For the text-containing cell, return its midpoint in (X, Y) coordinate format. 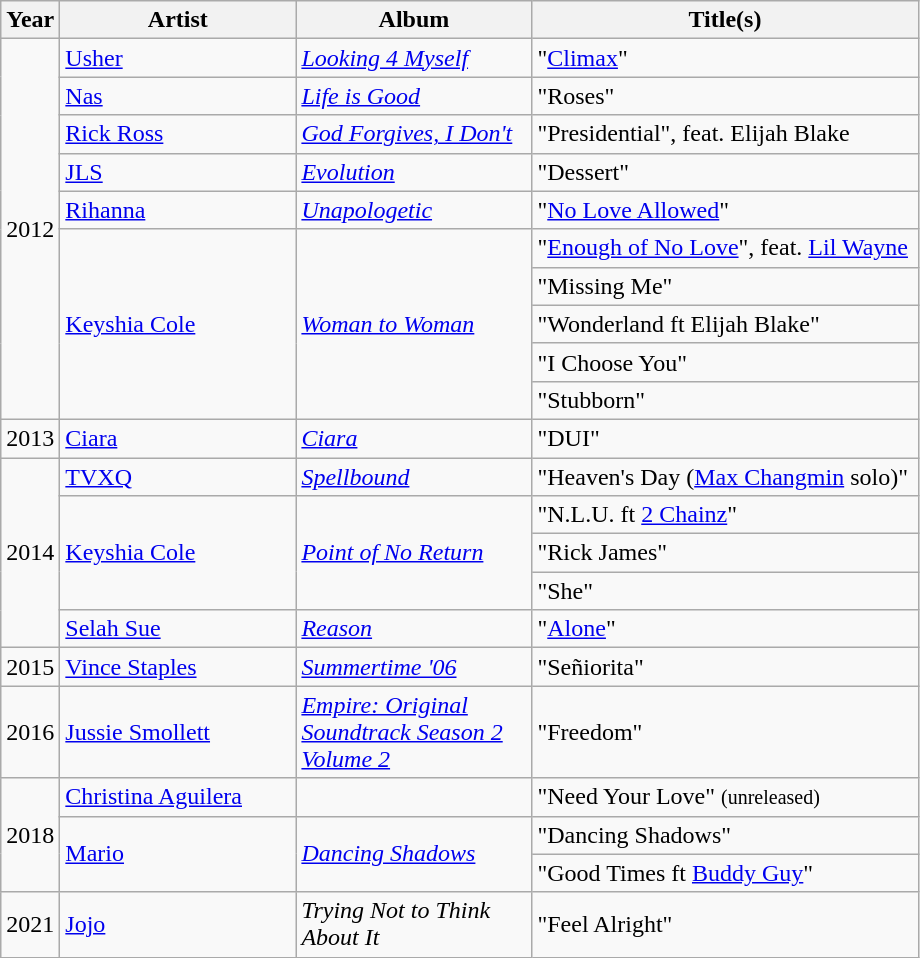
Nas (178, 96)
Life is Good (414, 96)
Point of No Return (414, 553)
Vince Staples (178, 667)
"No Love Allowed" (725, 210)
"Heaven's Day (Max Changmin solo)" (725, 477)
Summertime '06 (414, 667)
Christina Aguilera (178, 797)
"She" (725, 591)
Artist (178, 20)
2018 (30, 835)
"N.L.U. ft 2 Chainz" (725, 515)
"Dancing Shadows" (725, 835)
Dancing Shadows (414, 854)
"Need Your Love" (unreleased) (725, 797)
2021 (30, 924)
"DUI" (725, 438)
Empire: Original Soundtrack Season 2 Volume 2 (414, 732)
Year (30, 20)
Woman to Woman (414, 324)
God Forgives, I Don't (414, 134)
2012 (30, 230)
"Climax" (725, 58)
Title(s) (725, 20)
"Roses" (725, 96)
"Feel Alright" (725, 924)
"Missing Me" (725, 286)
"Alone" (725, 629)
Album (414, 20)
Spellbound (414, 477)
Usher (178, 58)
Trying Not to Think About It (414, 924)
Reason (414, 629)
"Wonderland ft Elijah Blake" (725, 324)
"I Choose You" (725, 362)
"Enough of No Love", feat. Lil Wayne (725, 248)
Unapologetic (414, 210)
Rick Ross (178, 134)
Evolution (414, 172)
Rihanna (178, 210)
2015 (30, 667)
2016 (30, 732)
"Stubborn" (725, 400)
"Presidential", feat. Elijah Blake (725, 134)
JLS (178, 172)
Jojo (178, 924)
"Good Times ft Buddy Guy" (725, 873)
TVXQ (178, 477)
2013 (30, 438)
"Freedom" (725, 732)
"Dessert" (725, 172)
"Rick James" (725, 553)
Looking 4 Myself (414, 58)
Selah Sue (178, 629)
"Señiorita" (725, 667)
2014 (30, 553)
Mario (178, 854)
Jussie Smollett (178, 732)
